Identify which cell holds the provided text, then report its [X, Y] central coordinate. 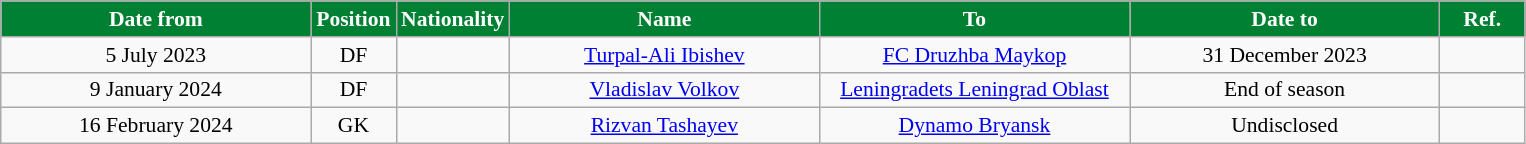
Undisclosed [1285, 126]
Rizvan Tashayev [664, 126]
GK [354, 126]
Nationality [452, 19]
Vladislav Volkov [664, 90]
End of season [1285, 90]
31 December 2023 [1285, 55]
9 January 2024 [156, 90]
Leningradets Leningrad Oblast [974, 90]
Date to [1285, 19]
To [974, 19]
FC Druzhba Maykop [974, 55]
5 July 2023 [156, 55]
Name [664, 19]
Position [354, 19]
Dynamo Bryansk [974, 126]
Turpal-Ali Ibishev [664, 55]
Ref. [1482, 19]
16 February 2024 [156, 126]
Date from [156, 19]
